Extract the (x, y) coordinate from the center of the cell holding the provided text.  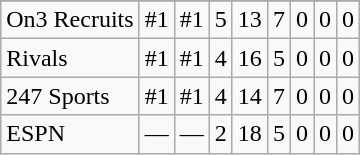
247 Sports (70, 96)
13 (250, 20)
14 (250, 96)
18 (250, 134)
2 (220, 134)
ESPN (70, 134)
16 (250, 58)
On3 Recruits (70, 20)
Rivals (70, 58)
